Scan for the cell matching the given text and deliver its (x, y) coordinate at center. 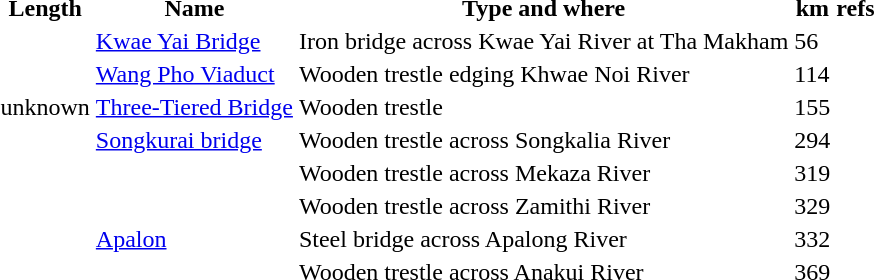
Wooden trestle across Mekaza River (543, 173)
Wooden trestle across Songkalia River (543, 140)
Songkurai bridge (194, 140)
Wooden trestle edging Khwae Noi River (543, 74)
56 (812, 41)
332 (812, 239)
Steel bridge across Apalong River (543, 239)
114 (812, 74)
Wooden trestle across Zamithi River (543, 206)
Kwae Yai Bridge (194, 41)
Iron bridge across Kwae Yai River at Tha Makham (543, 41)
319 (812, 173)
329 (812, 206)
Three-Tiered Bridge (194, 107)
Wooden trestle (543, 107)
294 (812, 140)
Wang Pho Viaduct (194, 74)
155 (812, 107)
Apalon (194, 239)
